Search for the cell housing the specified text and yield its [x, y] center coordinate. 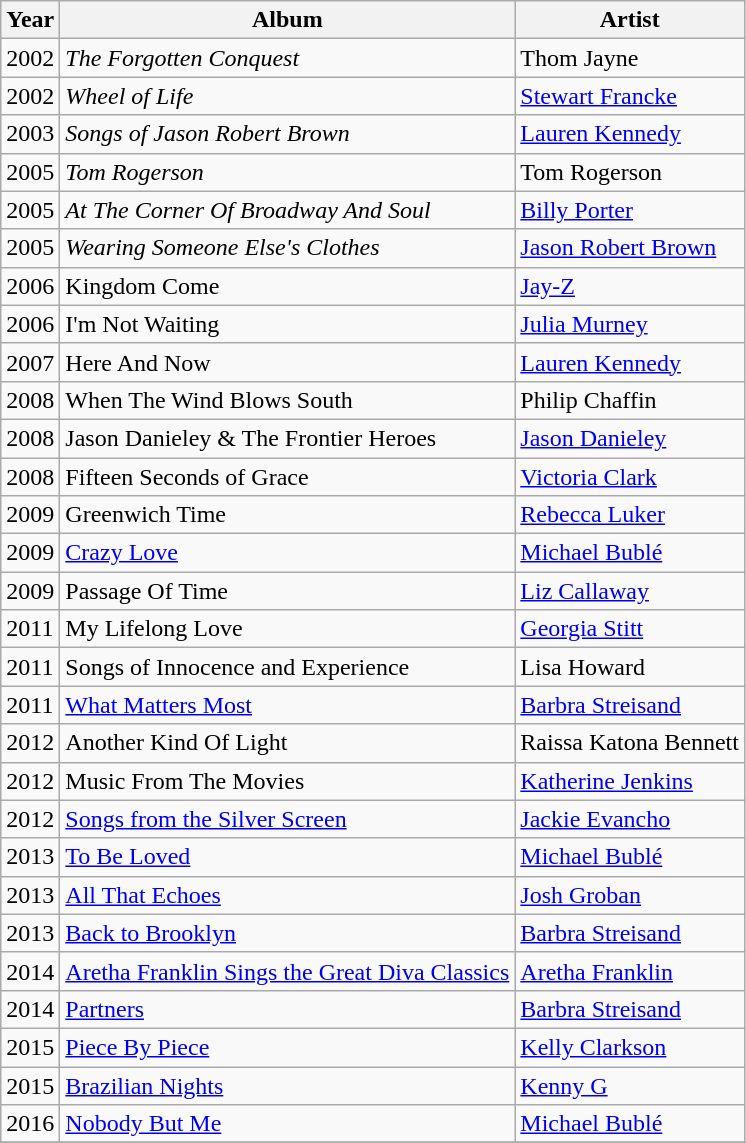
Liz Callaway [630, 591]
Year [30, 20]
Jason Danieley & The Frontier Heroes [288, 438]
2016 [30, 1124]
Raissa Katona Bennett [630, 743]
Stewart Francke [630, 96]
Brazilian Nights [288, 1085]
At The Corner Of Broadway And Soul [288, 210]
Here And Now [288, 362]
Wearing Someone Else's Clothes [288, 248]
Victoria Clark [630, 477]
Jason Robert Brown [630, 248]
Kenny G [630, 1085]
Partners [288, 1009]
Thom Jayne [630, 58]
Songs from the Silver Screen [288, 819]
Back to Brooklyn [288, 933]
The Forgotten Conquest [288, 58]
Kelly Clarkson [630, 1047]
Billy Porter [630, 210]
Jay-Z [630, 286]
Lisa Howard [630, 667]
Nobody But Me [288, 1124]
All That Echoes [288, 895]
Jackie Evancho [630, 819]
Greenwich Time [288, 515]
My Lifelong Love [288, 629]
Aretha Franklin [630, 971]
Another Kind Of Light [288, 743]
Crazy Love [288, 553]
Passage Of Time [288, 591]
What Matters Most [288, 705]
Philip Chaffin [630, 400]
I'm Not Waiting [288, 324]
Jason Danieley [630, 438]
Wheel of Life [288, 96]
Aretha Franklin Sings the Great Diva Classics [288, 971]
2007 [30, 362]
Rebecca Luker [630, 515]
Fifteen Seconds of Grace [288, 477]
Katherine Jenkins [630, 781]
Songs of Jason Robert Brown [288, 134]
Album [288, 20]
Music From The Movies [288, 781]
When The Wind Blows South [288, 400]
Julia Murney [630, 324]
Artist [630, 20]
Piece By Piece [288, 1047]
Georgia Stitt [630, 629]
Kingdom Come [288, 286]
To Be Loved [288, 857]
Josh Groban [630, 895]
Songs of Innocence and Experience [288, 667]
2003 [30, 134]
